Return [X, Y] of the center of cell containing provided text 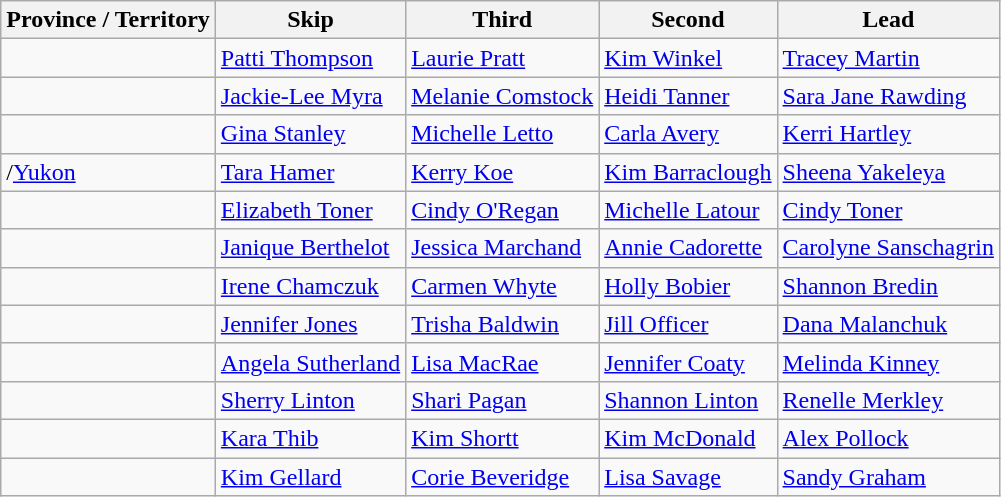
Michelle Latour [688, 210]
Carla Avery [688, 134]
Third [502, 20]
Kara Thib [310, 438]
Gina Stanley [310, 134]
Shannon Bredin [888, 286]
Holly Bobier [688, 286]
Carolyne Sanschagrin [888, 248]
Elizabeth Toner [310, 210]
Kim Gellard [310, 477]
Skip [310, 20]
Lisa MacRae [502, 362]
Carmen Whyte [502, 286]
Jennifer Jones [310, 324]
Lead [888, 20]
Trisha Baldwin [502, 324]
Kim Shortt [502, 438]
Renelle Merkley [888, 400]
Kerri Hartley [888, 134]
Sherry Linton [310, 400]
Irene Chamczuk [310, 286]
Jackie-Lee Myra [310, 96]
Corie Beveridge [502, 477]
Sheena Yakeleya [888, 172]
Province / Territory [108, 20]
/Yukon [108, 172]
Jessica Marchand [502, 248]
Janique Berthelot [310, 248]
Kerry Koe [502, 172]
Cindy O'Regan [502, 210]
Tracey Martin [888, 58]
Melinda Kinney [888, 362]
Lisa Savage [688, 477]
Kim Winkel [688, 58]
Angela Sutherland [310, 362]
Second [688, 20]
Melanie Comstock [502, 96]
Sara Jane Rawding [888, 96]
Annie Cadorette [688, 248]
Kim Barraclough [688, 172]
Shari Pagan [502, 400]
Cindy Toner [888, 210]
Michelle Letto [502, 134]
Alex Pollock [888, 438]
Kim McDonald [688, 438]
Jennifer Coaty [688, 362]
Laurie Pratt [502, 58]
Dana Malanchuk [888, 324]
Tara Hamer [310, 172]
Shannon Linton [688, 400]
Patti Thompson [310, 58]
Sandy Graham [888, 477]
Jill Officer [688, 324]
Heidi Tanner [688, 96]
